Identify which cell holds the provided text, then report its [x, y] central coordinate. 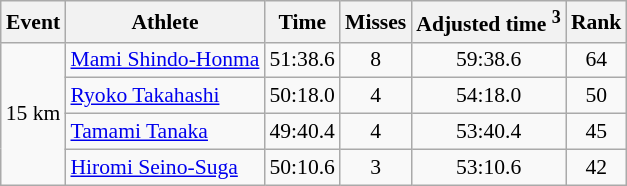
Event [34, 22]
50:18.0 [302, 96]
50 [596, 96]
Mami Shindo-Honma [164, 60]
Tamami Tanaka [164, 132]
42 [596, 167]
3 [376, 167]
Adjusted time 3 [488, 22]
64 [596, 60]
Ryoko Takahashi [164, 96]
53:10.6 [488, 167]
Athlete [164, 22]
Hiromi Seino-Suga [164, 167]
45 [596, 132]
50:10.6 [302, 167]
54:18.0 [488, 96]
Rank [596, 22]
59:38.6 [488, 60]
51:38.6 [302, 60]
53:40.4 [488, 132]
15 km [34, 113]
Time [302, 22]
49:40.4 [302, 132]
Misses [376, 22]
8 [376, 60]
